Identify which cell holds the provided text, then report its (X, Y) central coordinate. 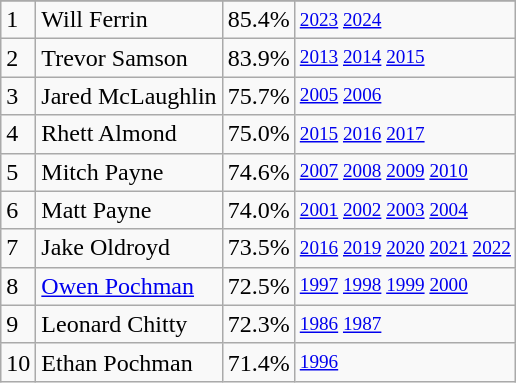
5 (18, 172)
Leonard Chitty (129, 324)
9 (18, 324)
8 (18, 286)
2005 2006 (405, 96)
85.4% (258, 20)
1986 1987 (405, 324)
2013 2014 2015 (405, 58)
1 (18, 20)
Matt Payne (129, 210)
1996 (405, 362)
73.5% (258, 248)
83.9% (258, 58)
2016 2019 2020 2021 2022 (405, 248)
72.5% (258, 286)
10 (18, 362)
Rhett Almond (129, 134)
75.0% (258, 134)
2007 2008 2009 2010 (405, 172)
Trevor Samson (129, 58)
2001 2002 2003 2004 (405, 210)
Owen Pochman (129, 286)
2015 2016 2017 (405, 134)
2 (18, 58)
Will Ferrin (129, 20)
71.4% (258, 362)
74.0% (258, 210)
Ethan Pochman (129, 362)
Jake Oldroyd (129, 248)
6 (18, 210)
72.3% (258, 324)
75.7% (258, 96)
7 (18, 248)
Mitch Payne (129, 172)
3 (18, 96)
4 (18, 134)
2023 2024 (405, 20)
74.6% (258, 172)
1997 1998 1999 2000 (405, 286)
Jared McLaughlin (129, 96)
